Return (x, y) of the center of cell containing provided text 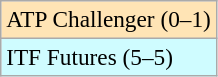
ATP Challenger (0–1) (108, 19)
ITF Futures (5–5) (108, 57)
